Pinpoint the cell where the given text exists, returning its [x, y] midpoint coordinate. 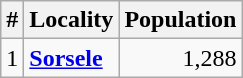
# [12, 20]
1 [12, 58]
1,288 [180, 58]
Population [180, 20]
Locality [72, 20]
Sorsele [72, 58]
